For the text-containing cell, return its midpoint in [X, Y] coordinate format. 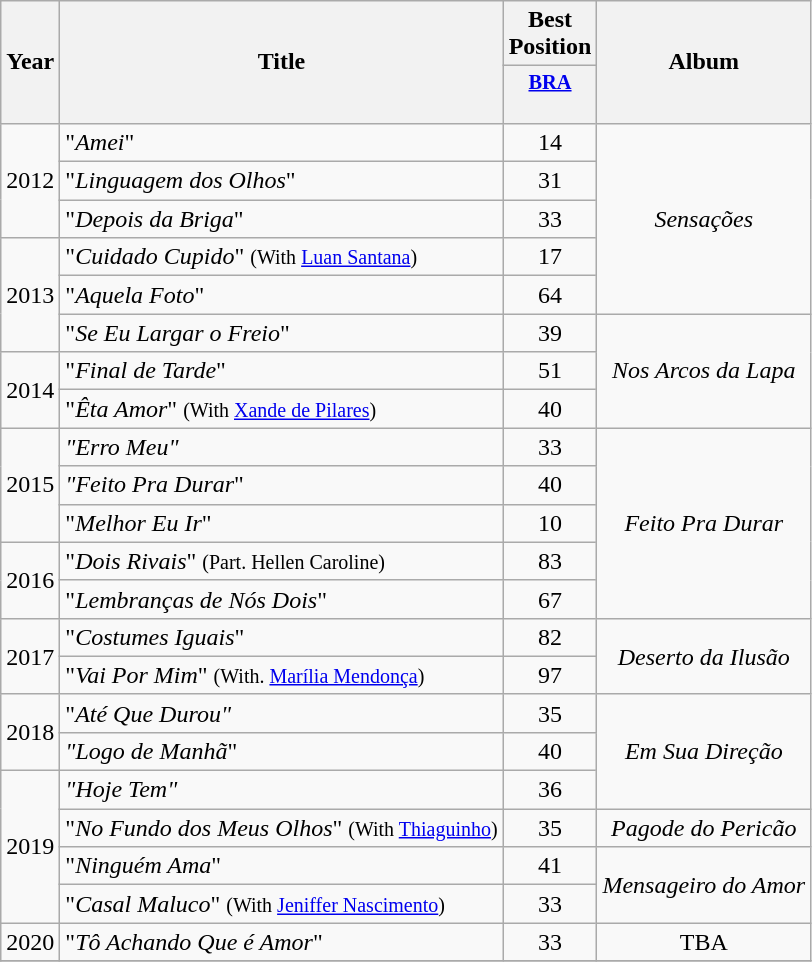
2013 [30, 295]
2012 [30, 180]
"Logo de Manhã" [282, 751]
"Erro Meu" [282, 447]
Mensageiro do Amor [704, 885]
2020 [30, 942]
36 [550, 790]
"Vai Por Mim" (With. Marília Mendonça) [282, 675]
"Feito Pra Durar" [282, 485]
51 [550, 371]
"Melhor Eu Ir" [282, 523]
10 [550, 523]
TBA [704, 942]
82 [550, 637]
"Dois Rivais" (Part. Hellen Caroline) [282, 561]
2018 [30, 732]
"Amei" [282, 142]
"Hoje Tem" [282, 790]
Pagode do Pericão [704, 828]
39 [550, 333]
97 [550, 675]
Title [282, 62]
14 [550, 142]
Year [30, 62]
"No Fundo dos Meus Olhos" (With Thiaguinho) [282, 828]
"Casal Maluco" (With Jeniffer Nascimento) [282, 904]
2014 [30, 390]
64 [550, 295]
2019 [30, 847]
"Lembranças de Nós Dois" [282, 599]
Deserto da Ilusão [704, 656]
"Costumes Iguais" [282, 637]
"Êta Amor" (With Xande de Pilares) [282, 409]
"Linguagem dos Olhos" [282, 181]
BRA [550, 95]
"Depois da Briga" [282, 219]
"Tô Achando Que é Amor" [282, 942]
"Ninguém Ama" [282, 866]
"Cuidado Cupido" (With Luan Santana) [282, 257]
2017 [30, 656]
Em Sua Direção [704, 751]
83 [550, 561]
41 [550, 866]
2015 [30, 485]
67 [550, 599]
Nos Arcos da Lapa [704, 371]
"Até Que Durou" [282, 713]
"Final de Tarde" [282, 371]
Feito Pra Durar [704, 523]
31 [550, 181]
"Aquela Foto" [282, 295]
2016 [30, 580]
17 [550, 257]
"Se Eu Largar o Freio" [282, 333]
Album [704, 62]
Best Position [550, 34]
Sensações [704, 218]
